From the cell containing the given text, extract its center point as [X, Y] coordinate. 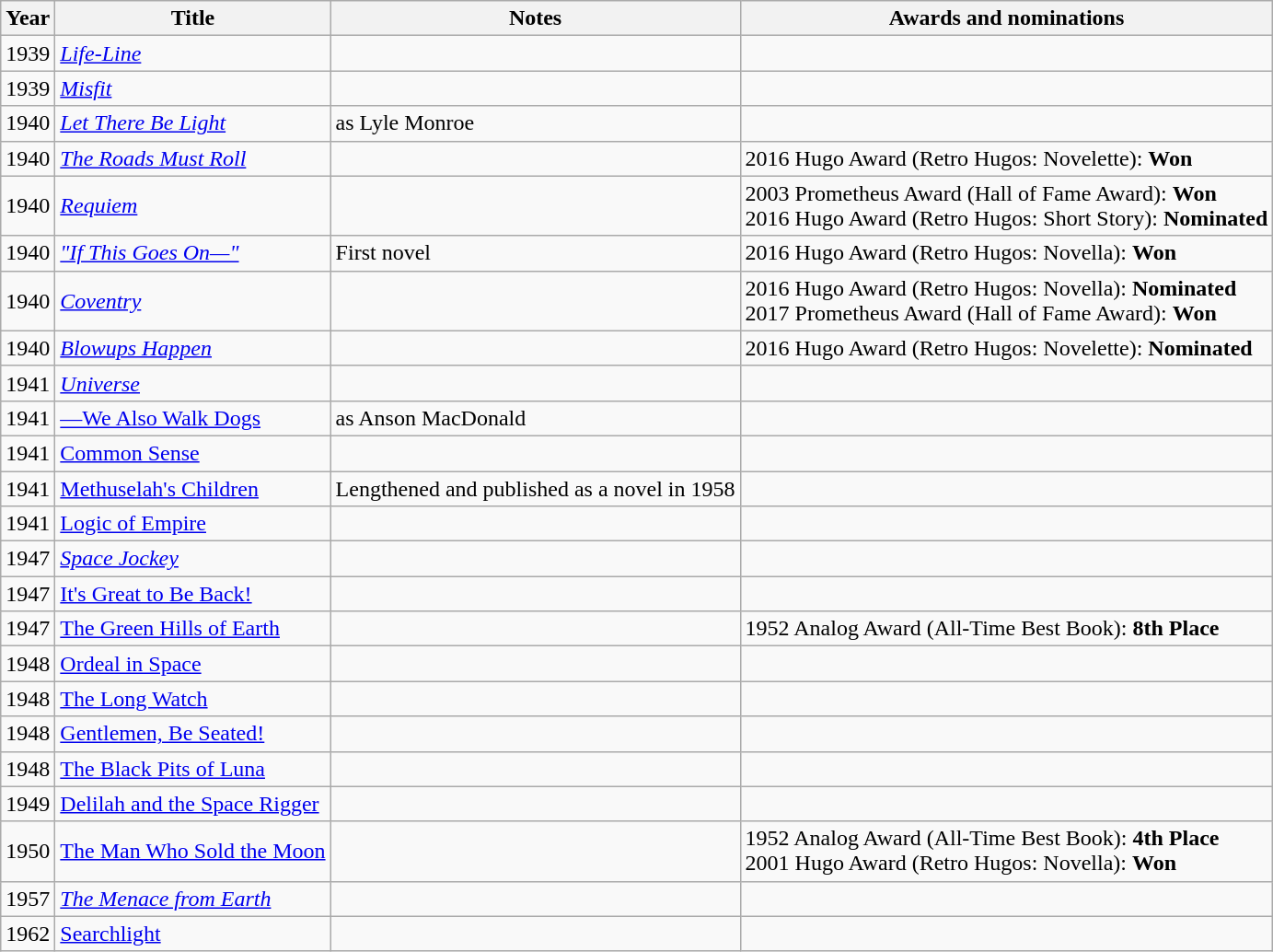
The Man Who Sold the Moon [193, 851]
Universe [193, 383]
"If This Goes On—" [193, 253]
Coventry [193, 300]
Ordeal in Space [193, 664]
as Lyle Monroe [536, 123]
It's Great to Be Back! [193, 594]
as Anson MacDonald [536, 418]
Delilah and the Space Rigger [193, 804]
Life-Line [193, 53]
Searchlight [193, 934]
Gentlemen, Be Seated! [193, 734]
Requiem [193, 206]
1962 [28, 934]
1949 [28, 804]
Awards and nominations [1007, 18]
Logic of Empire [193, 524]
2016 Hugo Award (Retro Hugos: Novella): Won [1007, 253]
The Long Watch [193, 699]
Misfit [193, 88]
2016 Hugo Award (Retro Hugos: Novella): Nominated2017 Prometheus Award (Hall of Fame Award): Won [1007, 300]
Notes [536, 18]
Year [28, 18]
2016 Hugo Award (Retro Hugos: Novelette): Nominated [1007, 348]
The Roads Must Roll [193, 158]
1952 Analog Award (All-Time Best Book): 8th Place [1007, 629]
1957 [28, 899]
The Menace from Earth [193, 899]
—We Also Walk Dogs [193, 418]
First novel [536, 253]
1950 [28, 851]
Lengthened and published as a novel in 1958 [536, 489]
Space Jockey [193, 559]
2016 Hugo Award (Retro Hugos: Novelette): Won [1007, 158]
2003 Prometheus Award (Hall of Fame Award): Won2016 Hugo Award (Retro Hugos: Short Story): Nominated [1007, 206]
Common Sense [193, 453]
1952 Analog Award (All-Time Best Book): 4th Place2001 Hugo Award (Retro Hugos: Novella): Won [1007, 851]
The Green Hills of Earth [193, 629]
Let There Be Light [193, 123]
Methuselah's Children [193, 489]
Blowups Happen [193, 348]
The Black Pits of Luna [193, 769]
Title [193, 18]
